Find where the given text appears and provide that cell's center as [x, y] coordinate. 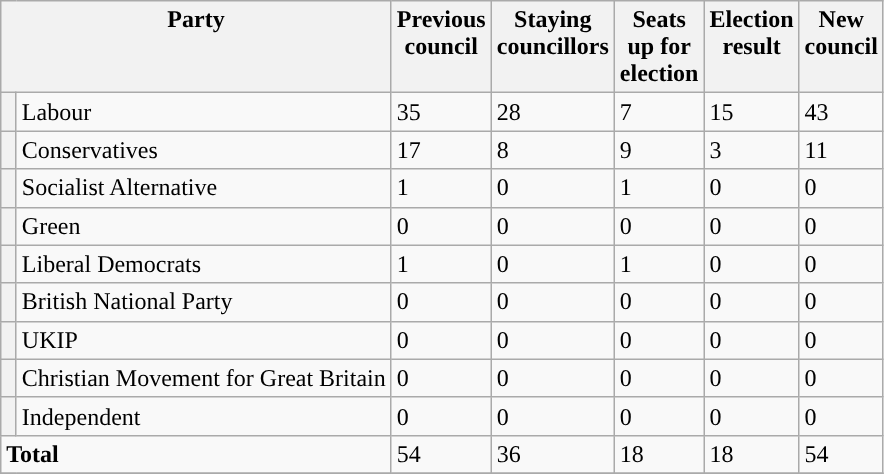
Independent [204, 416]
Previous council [441, 47]
7 [659, 112]
Election result [752, 47]
9 [659, 150]
British National Party [204, 302]
Christian Movement for Great Britain [204, 378]
Staying councillors [552, 47]
28 [552, 112]
35 [441, 112]
36 [552, 454]
3 [752, 150]
Party [196, 47]
15 [752, 112]
17 [441, 150]
43 [841, 112]
8 [552, 150]
11 [841, 150]
Green [204, 226]
New council [841, 47]
Socialist Alternative [204, 188]
Labour [204, 112]
UKIP [204, 340]
Conservatives [204, 150]
Liberal Democrats [204, 264]
Total [196, 454]
Seats up for election [659, 47]
